Find where the given text appears and provide that cell's center as [x, y] coordinate. 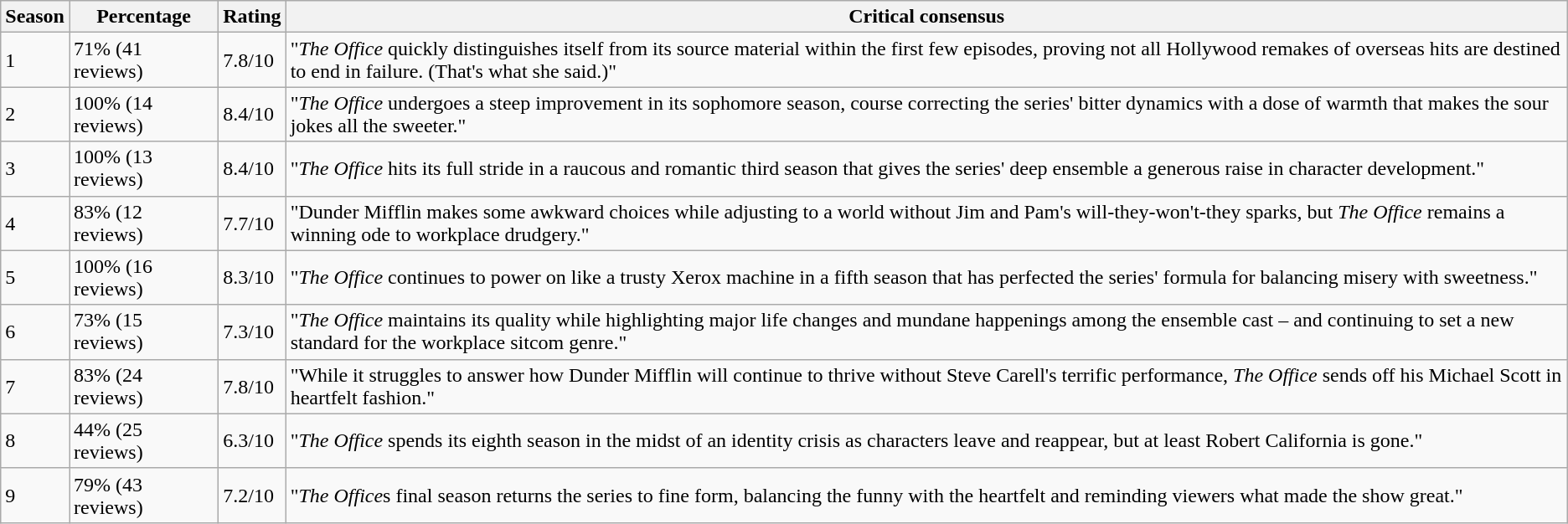
Critical consensus [926, 17]
3 [35, 169]
71% (41 reviews) [143, 60]
7 [35, 387]
6.3/10 [252, 440]
100% (16 reviews) [143, 278]
7.7/10 [252, 223]
7.2/10 [252, 496]
83% (24 reviews) [143, 387]
100% (13 reviews) [143, 169]
44% (25 reviews) [143, 440]
6 [35, 331]
100% (14 reviews) [143, 114]
Season [35, 17]
8 [35, 440]
73% (15 reviews) [143, 331]
4 [35, 223]
Rating [252, 17]
8.3/10 [252, 278]
2 [35, 114]
"The Office spends its eighth season in the midst of an identity crisis as characters leave and reappear, but at least Robert California is gone." [926, 440]
Percentage [143, 17]
9 [35, 496]
83% (12 reviews) [143, 223]
1 [35, 60]
5 [35, 278]
79% (43 reviews) [143, 496]
"The Offices final season returns the series to fine form, balancing the funny with the heartfelt and reminding viewers what made the show great." [926, 496]
7.3/10 [252, 331]
